Detect which cell encompasses the target text, then output its [x, y] center coordinate. 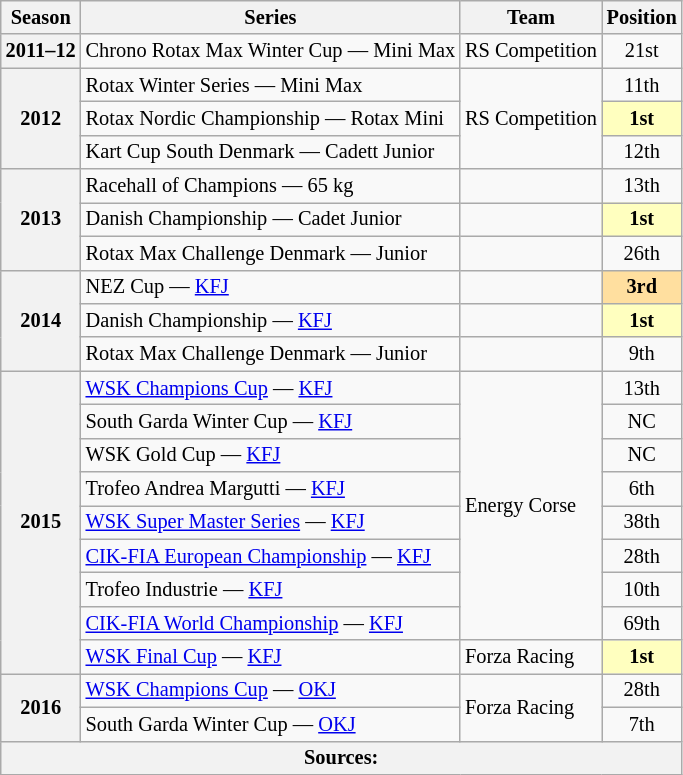
38th [642, 522]
9th [642, 354]
69th [642, 623]
3rd [642, 287]
CIK-FIA European Championship — KFJ [270, 556]
Trofeo Industrie — KFJ [270, 589]
26th [642, 253]
Position [642, 17]
2016 [41, 706]
WSK Final Cup — KFJ [270, 657]
Chrono Rotax Max Winter Cup — Mini Max [270, 51]
Rotax Winter Series — Mini Max [270, 85]
WSK Super Master Series — KFJ [270, 522]
Series [270, 17]
2014 [41, 320]
10th [642, 589]
CIK-FIA World Championship — KFJ [270, 623]
2012 [41, 118]
12th [642, 152]
South Garda Winter Cup — OKJ [270, 724]
11th [642, 85]
7th [642, 724]
Energy Corse [531, 506]
NEZ Cup — KFJ [270, 287]
Sources: [342, 758]
WSK Champions Cup — OKJ [270, 690]
Danish Championship — Cadet Junior [270, 219]
WSK Gold Cup — KFJ [270, 455]
Kart Cup South Denmark — Cadett Junior [270, 152]
Trofeo Andrea Margutti — KFJ [270, 489]
2011–12 [41, 51]
2015 [41, 522]
South Garda Winter Cup — KFJ [270, 421]
Danish Championship — KFJ [270, 320]
21st [642, 51]
Rotax Nordic Championship — Rotax Mini [270, 118]
Team [531, 17]
Racehall of Champions — 65 kg [270, 186]
WSK Champions Cup — KFJ [270, 388]
2013 [41, 220]
6th [642, 489]
Season [41, 17]
